Output the [X, Y] coordinate of the center of the cell containing the given text.  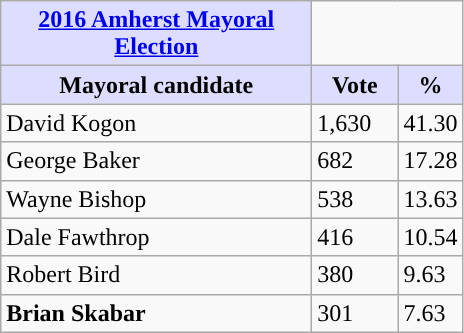
538 [355, 199]
682 [355, 161]
Wayne Bishop [156, 199]
1,630 [355, 123]
Brian Skabar [156, 313]
Robert Bird [156, 275]
% [430, 85]
17.28 [430, 161]
13.63 [430, 199]
9.63 [430, 275]
41.30 [430, 123]
2016 Amherst Mayoral Election [156, 34]
George Baker [156, 161]
380 [355, 275]
7.63 [430, 313]
David Kogon [156, 123]
301 [355, 313]
416 [355, 237]
Vote [355, 85]
Dale Fawthrop [156, 237]
10.54 [430, 237]
Mayoral candidate [156, 85]
